Provide the (x, y) coordinate of the cell's center where the given text is located.  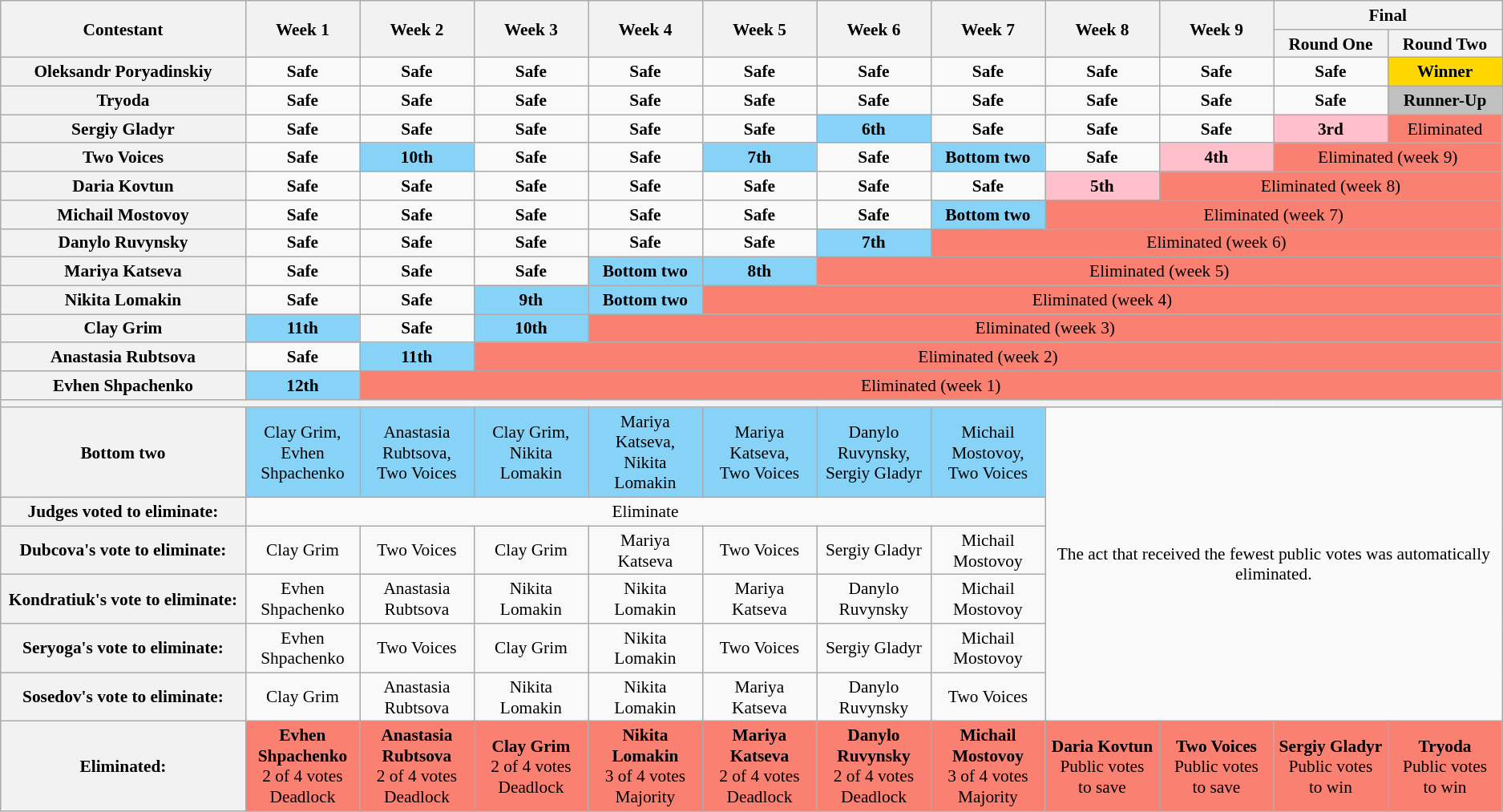
Eliminated (week 2) (988, 357)
Eliminated (week 5) (1159, 272)
Oleksandr Poryadinskiy (123, 72)
Week 1 (302, 29)
Evhen Shpachenko2 of 4 votes Deadlock (302, 766)
The act that received the fewest public votes was automatically eliminated. (1274, 564)
5th (1102, 186)
Seryoga's vote to eliminate: (123, 648)
Eliminated (1444, 129)
Week 5 (759, 29)
Week 3 (531, 29)
Eliminated (week 4) (1102, 300)
Kondratiuk's vote to eliminate: (123, 600)
Eliminated (week 3) (1045, 329)
Runner-Up (1444, 101)
Dubcova's vote to eliminate: (123, 550)
Contestant (123, 29)
9th (531, 300)
Round One (1331, 44)
Danylo Ruvynsky2 of 4 votes Deadlock (874, 766)
Week 4 (645, 29)
Mariya Katseva2 of 4 votes Deadlock (759, 766)
Eliminate (645, 511)
Eliminated (week 6) (1217, 243)
Clay Grim2 of 4 votes Deadlock (531, 766)
Week 8 (1102, 29)
Round Two (1444, 44)
Week 7 (988, 29)
Nikita Lomakin3 of 4 votes Majority (645, 766)
Michail Mostovoy3 of 4 votes Majority (988, 766)
Eliminated (week 8) (1331, 186)
Danylo Ruvynsky,Sergiy Gladyr (874, 452)
Week 6 (874, 29)
Sosedov's vote to eliminate: (123, 697)
Week 9 (1216, 29)
Clay Grim,Evhen Shpachenko (302, 452)
12th (302, 386)
Anastasia Rubtsova,Two Voices (417, 452)
Two Voices Public votes to save (1216, 766)
6th (874, 129)
Week 2 (417, 29)
Eliminated (week 1) (931, 386)
Eliminated: (123, 766)
Sergiy Gladyr Public votes to win (1331, 766)
Winner (1444, 72)
4th (1216, 158)
Final (1388, 15)
Eliminated (week 7) (1274, 215)
Anastasia Rubtsova2 of 4 votes Deadlock (417, 766)
Tryoda (123, 101)
Clay Grim,Nikita Lomakin (531, 452)
Mariya Katseva,Nikita Lomakin (645, 452)
Daria Kovtun (123, 186)
8th (759, 272)
Eliminated (week 9) (1388, 158)
Michail Mostovoy,Two Voices (988, 452)
3rd (1331, 129)
Daria Kovtun Public votes to save (1102, 766)
Tryoda Public votes to win (1444, 766)
Mariya Katseva,Two Voices (759, 452)
Judges voted to eliminate: (123, 511)
